Return the (X, Y) coordinate for the center point of the cell that contains the specified text.  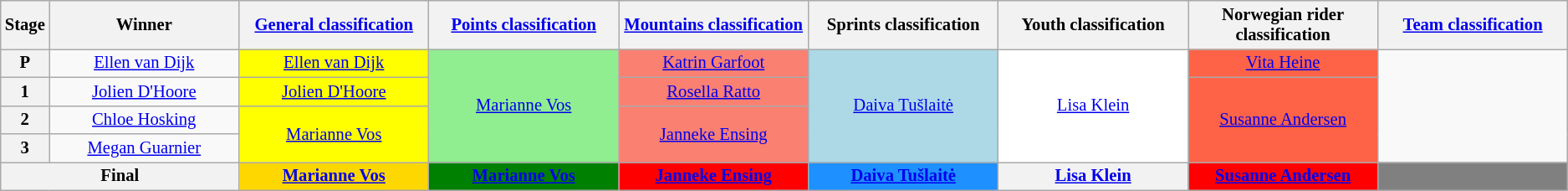
Stage (25, 24)
Chloe Hosking (144, 120)
Youth classification (1094, 24)
Sprints classification (903, 24)
Final (120, 176)
Vita Heine (1283, 63)
Team classification (1474, 24)
General classification (335, 24)
2 (25, 120)
Points classification (524, 24)
P (25, 63)
Rosella Ratto (714, 91)
Megan Guarnier (144, 148)
1 (25, 91)
Norwegian rider classification (1283, 24)
Katrin Garfoot (714, 63)
3 (25, 148)
Winner (144, 24)
Mountains classification (714, 24)
